Pinpoint the cell where the given text exists, returning its (x, y) midpoint coordinate. 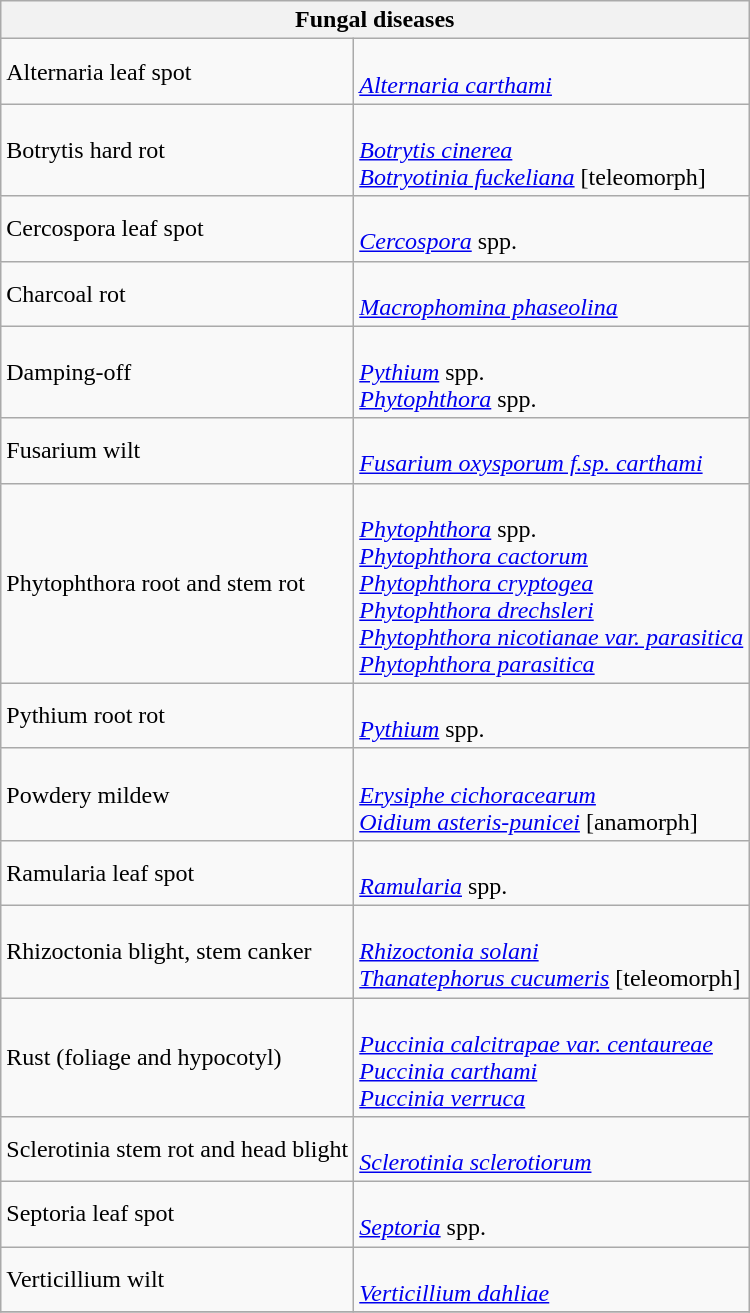
Septoria leaf spot (178, 1214)
Charcoal rot (178, 294)
Puccinia calcitrapae var. centaureae Puccinia carthami Puccinia verruca (552, 1058)
Phytophthora root and stem rot (178, 583)
Botrytis cinerea Botryotinia fuckeliana [teleomorph] (552, 150)
Ramularia leaf spot (178, 872)
Macrophomina phaseolina (552, 294)
Cercospora spp. (552, 228)
Botrytis hard rot (178, 150)
Verticillium wilt (178, 1280)
Sclerotinia sclerotiorum (552, 1150)
Fusarium wilt (178, 450)
Pythium spp. Phytophthora spp. (552, 372)
Cercospora leaf spot (178, 228)
Powdery mildew (178, 794)
Damping-off (178, 372)
Rust (foliage and hypocotyl) (178, 1058)
Rhizoctonia blight, stem canker (178, 951)
Septoria spp. (552, 1214)
Verticillium dahliae (552, 1280)
Erysiphe cichoracearum Oidium asteris-punicei [anamorph] (552, 794)
Fungal diseases (375, 20)
Sclerotinia stem rot and head blight (178, 1150)
Pythium root rot (178, 716)
Pythium spp. (552, 716)
Fusarium oxysporum f.sp. carthami (552, 450)
Alternaria carthami (552, 72)
Alternaria leaf spot (178, 72)
Rhizoctonia solani Thanatephorus cucumeris [teleomorph] (552, 951)
Ramularia spp. (552, 872)
